Search for the cell housing the specified text and yield its (X, Y) center coordinate. 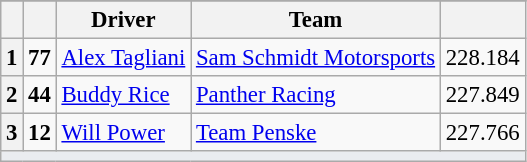
Team Penske (316, 133)
Will Power (123, 133)
Driver (123, 20)
2 (12, 95)
1 (12, 58)
3 (12, 133)
227.849 (482, 95)
Panther Racing (316, 95)
Team (316, 20)
228.184 (482, 58)
77 (40, 58)
Alex Tagliani (123, 58)
Buddy Rice (123, 95)
44 (40, 95)
12 (40, 133)
227.766 (482, 133)
Sam Schmidt Motorsports (316, 58)
